Pinpoint the cell where the given text exists, returning its (x, y) midpoint coordinate. 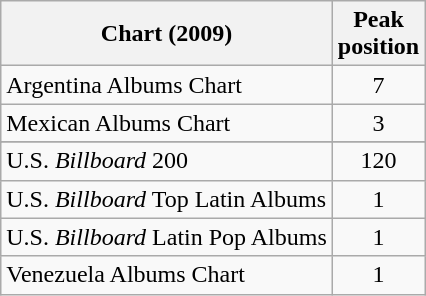
U.S. Billboard 200 (167, 161)
120 (378, 161)
U.S. Billboard Top Latin Albums (167, 199)
Mexican Albums Chart (167, 123)
7 (378, 85)
3 (378, 123)
Argentina Albums Chart (167, 85)
Venezuela Albums Chart (167, 275)
Peakposition (378, 34)
U.S. Billboard Latin Pop Albums (167, 237)
Chart (2009) (167, 34)
